Provide the (x, y) coordinate of the cell's center where the given text is located.  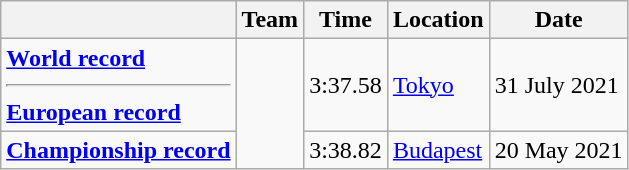
3:37.58 (346, 85)
Team (270, 20)
Date (558, 20)
World recordEuropean record (118, 85)
20 May 2021 (558, 150)
3:38.82 (346, 150)
Tokyo (438, 85)
Time (346, 20)
31 July 2021 (558, 85)
Location (438, 20)
Budapest (438, 150)
Championship record (118, 150)
